Locate the cell with the specified text and output its [x, y] center coordinate. 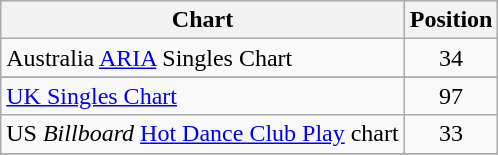
33 [451, 134]
97 [451, 96]
Australia ARIA Singles Chart [202, 58]
34 [451, 58]
Position [451, 20]
US Billboard Hot Dance Club Play chart [202, 134]
Chart [202, 20]
UK Singles Chart [202, 96]
